Identify which cell holds the provided text, then report its (x, y) central coordinate. 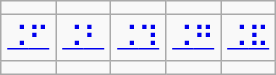
⠨⠛ (194, 38)
⠨⠋ (28, 38)
⠨⠹ (138, 38)
⠨⠯ (248, 38)
⠨⠃ (84, 38)
